Locate the cell with the specified text and output its (X, Y) center coordinate. 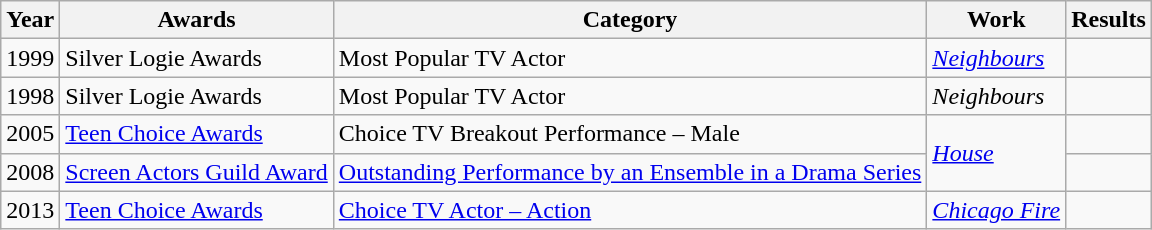
1999 (30, 58)
2005 (30, 134)
Chicago Fire (996, 210)
Work (996, 20)
Category (630, 20)
Outstanding Performance by an Ensemble in a Drama Series (630, 172)
Screen Actors Guild Award (196, 172)
Choice TV Actor – Action (630, 210)
Choice TV Breakout Performance – Male (630, 134)
Awards (196, 20)
House (996, 153)
2008 (30, 172)
Results (1109, 20)
2013 (30, 210)
Year (30, 20)
1998 (30, 96)
